For the text-containing cell, return its midpoint in [x, y] coordinate format. 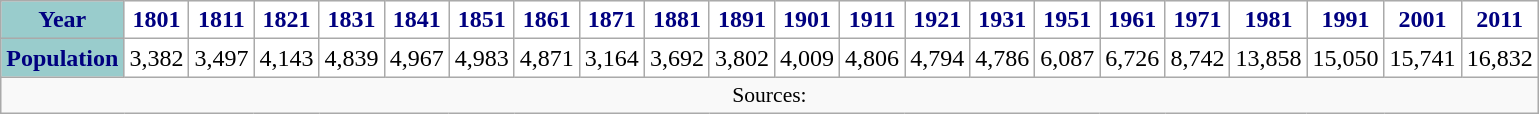
4,967 [416, 58]
1841 [416, 20]
4,983 [482, 58]
Population [62, 58]
1951 [1068, 20]
6,726 [1132, 58]
3,164 [612, 58]
1961 [1132, 20]
4,871 [546, 58]
3,497 [222, 58]
Sources: [770, 95]
1981 [1268, 20]
1821 [286, 20]
4,786 [1002, 58]
15,741 [1422, 58]
4,839 [352, 58]
3,692 [676, 58]
4,143 [286, 58]
1901 [806, 20]
1801 [156, 20]
3,382 [156, 58]
2001 [1422, 20]
1991 [1346, 20]
1931 [1002, 20]
2011 [1500, 20]
1891 [742, 20]
1811 [222, 20]
16,832 [1500, 58]
1921 [938, 20]
3,802 [742, 58]
1861 [546, 20]
1971 [1198, 20]
4,009 [806, 58]
6,087 [1068, 58]
1871 [612, 20]
1851 [482, 20]
8,742 [1198, 58]
1881 [676, 20]
4,806 [872, 58]
Year [62, 20]
1831 [352, 20]
4,794 [938, 58]
15,050 [1346, 58]
13,858 [1268, 58]
1911 [872, 20]
